Determine the (x, y) coordinate at the center of the cell enclosing the given text.  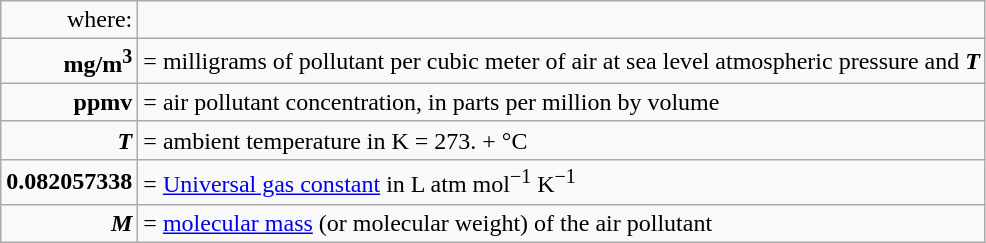
= air pollutant concentration, in parts per million by volume (562, 102)
= ambient temperature in K = 273. + °C (562, 140)
mg/m3 (70, 62)
= milligrams of pollutant per cubic meter of air at sea level atmospheric pressure and T (562, 62)
= molecular mass (or molecular weight) of the air pollutant (562, 223)
T (70, 140)
= Universal gas constant in L atm mol−1 K−1 (562, 182)
M (70, 223)
where: (70, 20)
0.082057338 (70, 182)
ppmv (70, 102)
